Scan for the cell matching the given text and deliver its (X, Y) coordinate at center. 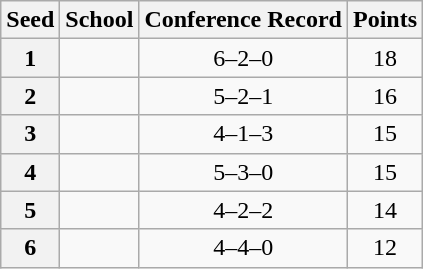
Seed (30, 20)
4–1–3 (244, 134)
6–2–0 (244, 58)
4–2–2 (244, 210)
14 (384, 210)
12 (384, 248)
Conference Record (244, 20)
4 (30, 172)
18 (384, 58)
3 (30, 134)
5–3–0 (244, 172)
5 (30, 210)
School (100, 20)
2 (30, 96)
5–2–1 (244, 96)
1 (30, 58)
4–4–0 (244, 248)
Points (384, 20)
16 (384, 96)
6 (30, 248)
